Locate the cell with the specified text and output its [X, Y] center coordinate. 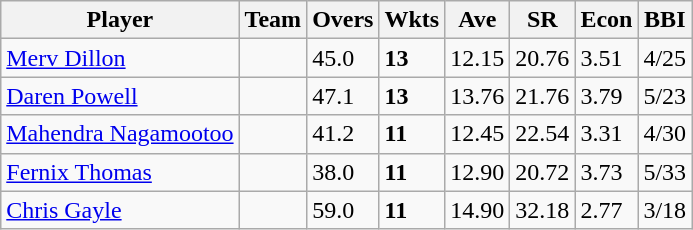
59.0 [343, 210]
3.31 [606, 134]
41.2 [343, 134]
12.45 [478, 134]
14.90 [478, 210]
4/25 [665, 58]
47.1 [343, 96]
2.77 [606, 210]
Ave [478, 20]
Mahendra Nagamootoo [120, 134]
5/33 [665, 172]
20.76 [542, 58]
12.90 [478, 172]
Team [273, 20]
45.0 [343, 58]
Wkts [412, 20]
12.15 [478, 58]
38.0 [343, 172]
3.51 [606, 58]
Fernix Thomas [120, 172]
Chris Gayle [120, 210]
SR [542, 20]
Econ [606, 20]
4/30 [665, 134]
22.54 [542, 134]
Player [120, 20]
3.73 [606, 172]
BBI [665, 20]
Daren Powell [120, 96]
13.76 [478, 96]
5/23 [665, 96]
3/18 [665, 210]
Merv Dillon [120, 58]
21.76 [542, 96]
20.72 [542, 172]
Overs [343, 20]
32.18 [542, 210]
3.79 [606, 96]
